Output the (x, y) coordinate of the center of the cell containing the given text.  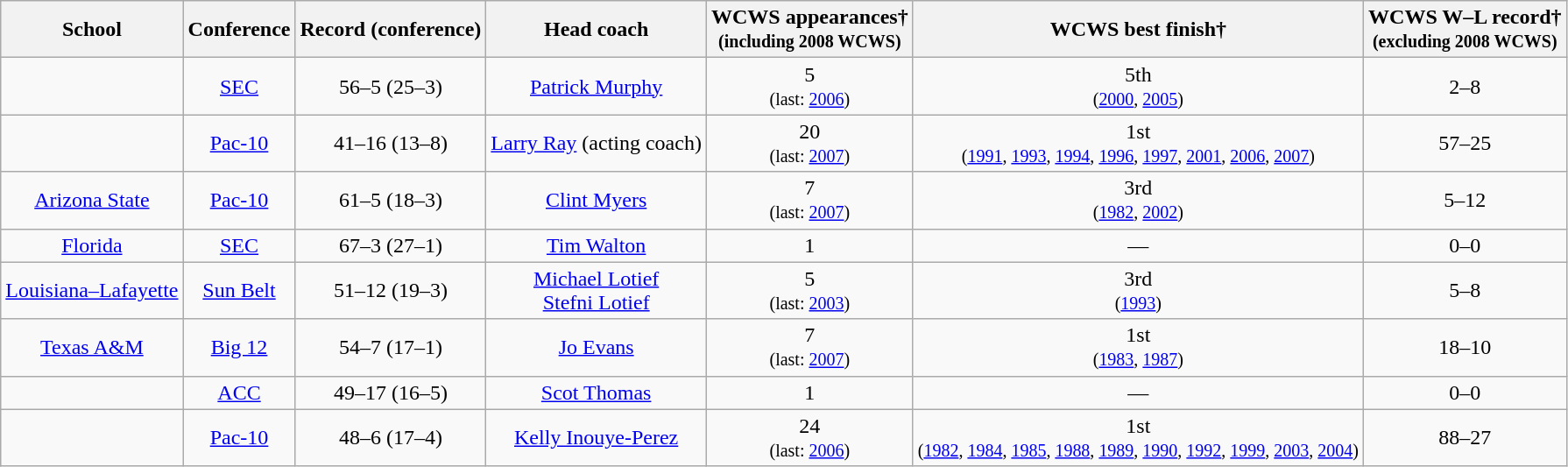
1st (1982, 1984, 1985, 1988, 1989, 1990, 1992, 1999, 2003, 2004) (1138, 438)
20 (last: 2007) (809, 144)
56–5 (25–3) (391, 86)
54–7 (17–1) (391, 347)
Kelly Inouye-Perez (597, 438)
ACC (239, 393)
67–3 (27–1) (391, 245)
1st(1991, 1993, 1994, 1996, 1997, 2001, 2006, 2007) (1138, 144)
2–8 (1466, 86)
Louisiana–Lafayette (92, 291)
41–16 (13–8) (391, 144)
57–25 (1466, 144)
48–6 (17–4) (391, 438)
1st (1983, 1987) (1138, 347)
5th (2000, 2005) (1138, 86)
Patrick Murphy (597, 86)
49–17 (16–5) (391, 393)
3rd (1993) (1138, 291)
3rd (1982, 2002) (1138, 200)
18–10 (1466, 347)
Clint Myers (597, 200)
WCWS appearances† (including 2008 WCWS) (809, 30)
Head coach (597, 30)
Scot Thomas (597, 393)
Texas A&M (92, 347)
Sun Belt (239, 291)
WCWS W–L record† (excluding 2008 WCWS) (1466, 30)
Jo Evans (597, 347)
Record (conference) (391, 30)
5–8 (1466, 291)
Larry Ray (acting coach) (597, 144)
88–27 (1466, 438)
WCWS best finish† (1138, 30)
51–12 (19–3) (391, 291)
Arizona State (92, 200)
School (92, 30)
5–12 (1466, 200)
5 (last: 2003) (809, 291)
5 (last: 2006) (809, 86)
Florida (92, 245)
61–5 (18–3) (391, 200)
Michael Lotief Stefni Lotief (597, 291)
Big 12 (239, 347)
Conference (239, 30)
Tim Walton (597, 245)
24 (last: 2006) (809, 438)
